Extract the [X, Y] coordinate from the center of the cell holding the provided text.  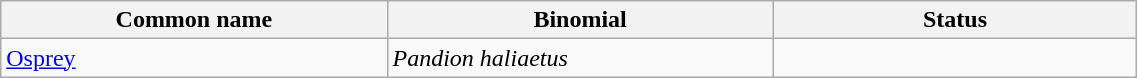
Status [955, 20]
Osprey [194, 58]
Binomial [580, 20]
Pandion haliaetus [580, 58]
Common name [194, 20]
